Identify which cell holds the provided text, then report its (X, Y) central coordinate. 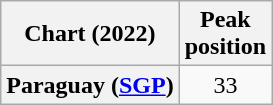
Peakposition (225, 34)
33 (225, 85)
Paraguay (SGP) (90, 85)
Chart (2022) (90, 34)
